For the text-containing cell, return its midpoint in (x, y) coordinate format. 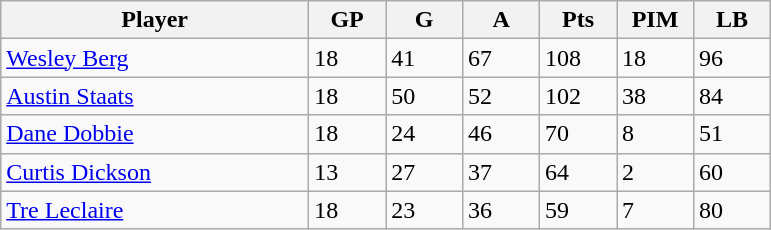
52 (502, 96)
24 (424, 134)
Austin Staats (155, 96)
46 (502, 134)
Dane Dobbie (155, 134)
23 (424, 210)
27 (424, 172)
8 (654, 134)
Wesley Berg (155, 58)
70 (578, 134)
38 (654, 96)
37 (502, 172)
41 (424, 58)
51 (732, 134)
7 (654, 210)
LB (732, 20)
80 (732, 210)
60 (732, 172)
A (502, 20)
50 (424, 96)
PIM (654, 20)
67 (502, 58)
64 (578, 172)
2 (654, 172)
G (424, 20)
59 (578, 210)
Pts (578, 20)
102 (578, 96)
108 (578, 58)
Curtis Dickson (155, 172)
GP (348, 20)
84 (732, 96)
Tre Leclaire (155, 210)
96 (732, 58)
Player (155, 20)
13 (348, 172)
36 (502, 210)
